Search for the cell housing the specified text and yield its (x, y) center coordinate. 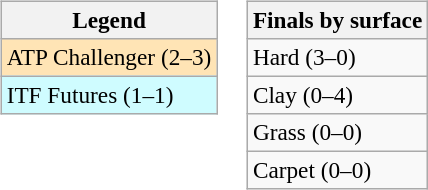
Grass (0–0) (337, 133)
Clay (0–4) (337, 95)
Hard (3–0) (337, 57)
ITF Futures (1–1) (108, 95)
Finals by surface (337, 20)
Legend (108, 20)
Carpet (0–0) (337, 171)
ATP Challenger (2–3) (108, 57)
